Find where the given text appears and provide that cell's center as (x, y) coordinate. 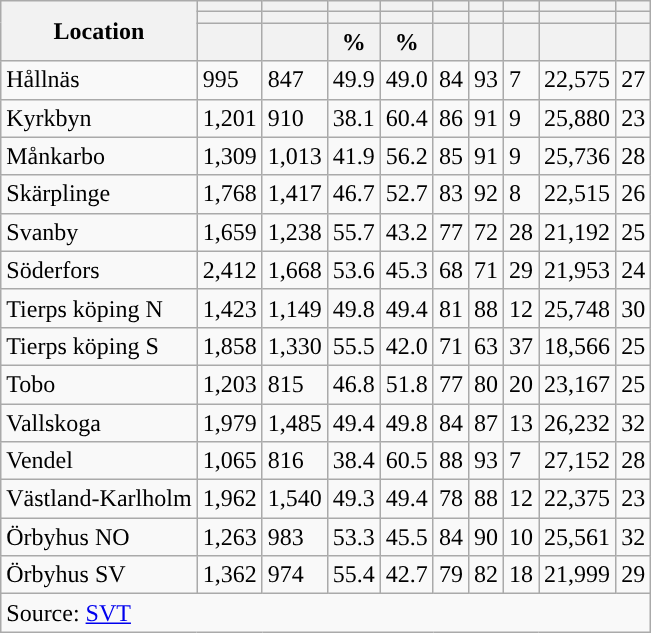
20 (520, 384)
1,668 (294, 270)
983 (294, 537)
86 (450, 118)
1,203 (230, 384)
55.4 (354, 575)
25,748 (578, 308)
42.0 (406, 346)
Söderfors (99, 270)
1,201 (230, 118)
41.9 (354, 156)
21,953 (578, 270)
22,375 (578, 499)
1,263 (230, 537)
1,423 (230, 308)
52.7 (406, 194)
8 (520, 194)
13 (520, 423)
25,880 (578, 118)
21,192 (578, 232)
79 (450, 575)
Hållnäs (99, 80)
27 (634, 80)
Västland-Karlholm (99, 499)
816 (294, 461)
Månkarbo (99, 156)
37 (520, 346)
55.5 (354, 346)
1,962 (230, 499)
56.2 (406, 156)
Kyrkbyn (99, 118)
87 (486, 423)
25,736 (578, 156)
1,979 (230, 423)
Vendel (99, 461)
1,659 (230, 232)
92 (486, 194)
26 (634, 194)
25,561 (578, 537)
38.4 (354, 461)
1,417 (294, 194)
63 (486, 346)
910 (294, 118)
46.8 (354, 384)
83 (450, 194)
Skärplinge (99, 194)
27,152 (578, 461)
78 (450, 499)
10 (520, 537)
21,999 (578, 575)
23,167 (578, 384)
Örbyhus NO (99, 537)
1,485 (294, 423)
38.1 (354, 118)
55.7 (354, 232)
847 (294, 80)
49.9 (354, 80)
1,238 (294, 232)
Location (99, 31)
974 (294, 575)
18,566 (578, 346)
18 (520, 575)
Tierps köping S (99, 346)
26,232 (578, 423)
85 (450, 156)
45.5 (406, 537)
Vallskoga (99, 423)
22,575 (578, 80)
1,768 (230, 194)
46.7 (354, 194)
72 (486, 232)
53.6 (354, 270)
1,149 (294, 308)
Tierps köping N (99, 308)
43.2 (406, 232)
81 (450, 308)
815 (294, 384)
22,515 (578, 194)
24 (634, 270)
1,858 (230, 346)
90 (486, 537)
68 (450, 270)
1,065 (230, 461)
1,309 (230, 156)
2,412 (230, 270)
60.4 (406, 118)
1,540 (294, 499)
53.3 (354, 537)
Örbyhus SV (99, 575)
Tobo (99, 384)
1,330 (294, 346)
49.0 (406, 80)
995 (230, 80)
45.3 (406, 270)
Svanby (99, 232)
51.8 (406, 384)
1,362 (230, 575)
1,013 (294, 156)
49.3 (354, 499)
60.5 (406, 461)
Source: SVT (326, 613)
30 (634, 308)
80 (486, 384)
42.7 (406, 575)
82 (486, 575)
